Determine the [X, Y] coordinate at the center of the cell enclosing the given text.  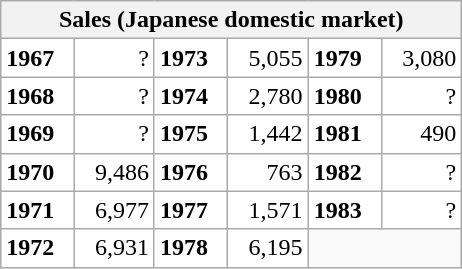
1970 [38, 172]
1978 [190, 248]
1983 [344, 210]
1980 [344, 96]
1973 [190, 58]
490 [422, 134]
1982 [344, 172]
3,080 [422, 58]
1977 [190, 210]
1,442 [268, 134]
Sales (Japanese domestic market) [232, 20]
1974 [190, 96]
1967 [38, 58]
1968 [38, 96]
1969 [38, 134]
1976 [190, 172]
2,780 [268, 96]
763 [268, 172]
1981 [344, 134]
1975 [190, 134]
9,486 [114, 172]
1,571 [268, 210]
6,931 [114, 248]
1979 [344, 58]
1972 [38, 248]
6,195 [268, 248]
5,055 [268, 58]
1971 [38, 210]
6,977 [114, 210]
